Capture the cell that displays the provided text and extract its (X, Y) central coordinate. 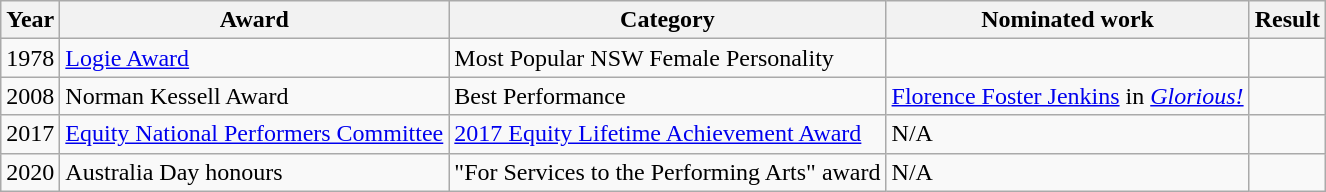
Award (254, 20)
Best Performance (668, 96)
Florence Foster Jenkins in Glorious! (1068, 96)
2008 (30, 96)
Norman Kessell Award (254, 96)
Most Popular NSW Female Personality (668, 58)
2020 (30, 172)
"For Services to the Performing Arts" award (668, 172)
Nominated work (1068, 20)
2017 (30, 134)
2017 Equity Lifetime Achievement Award (668, 134)
Result (1287, 20)
Australia Day honours (254, 172)
Logie Award (254, 58)
Equity National Performers Committee (254, 134)
1978 (30, 58)
Category (668, 20)
Year (30, 20)
